Provide the (x, y) coordinate of the cell's center where the given text is located.  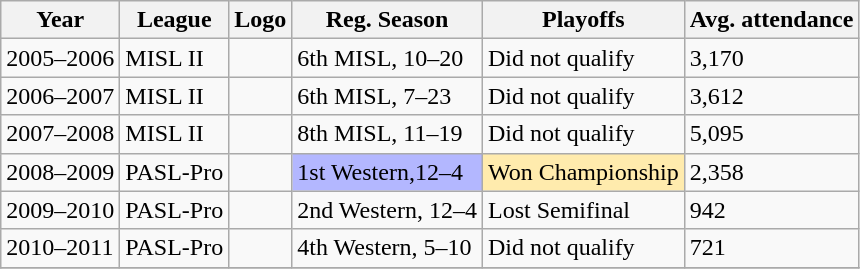
2009–2010 (60, 210)
1st Western,12–4 (388, 172)
Playoffs (583, 20)
Avg. attendance (772, 20)
2,358 (772, 172)
Logo (260, 20)
942 (772, 210)
2007–2008 (60, 134)
6th MISL, 7–23 (388, 96)
Lost Semifinal (583, 210)
721 (772, 248)
2005–2006 (60, 58)
2008–2009 (60, 172)
5,095 (772, 134)
Reg. Season (388, 20)
2010–2011 (60, 248)
Won Championship (583, 172)
6th MISL, 10–20 (388, 58)
3,170 (772, 58)
2006–2007 (60, 96)
4th Western, 5–10 (388, 248)
2nd Western, 12–4 (388, 210)
Year (60, 20)
8th MISL, 11–19 (388, 134)
League (174, 20)
3,612 (772, 96)
